Output the [x, y] coordinate of the center of the cell containing the given text.  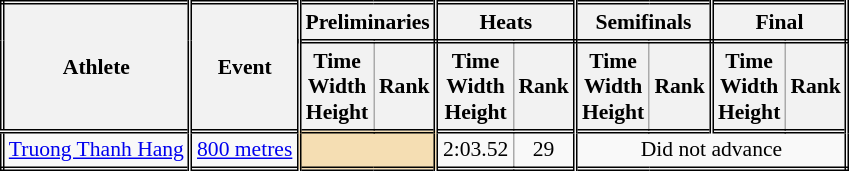
Heats [506, 22]
Did not advance [711, 150]
Event [244, 67]
Athlete [96, 67]
Semifinals [643, 22]
Final [779, 22]
800 metres [244, 150]
Truong Thanh Hang [96, 150]
2:03.52 [474, 150]
29 [544, 150]
Preliminaries [368, 22]
